For the text-containing cell, return its midpoint in (X, Y) coordinate format. 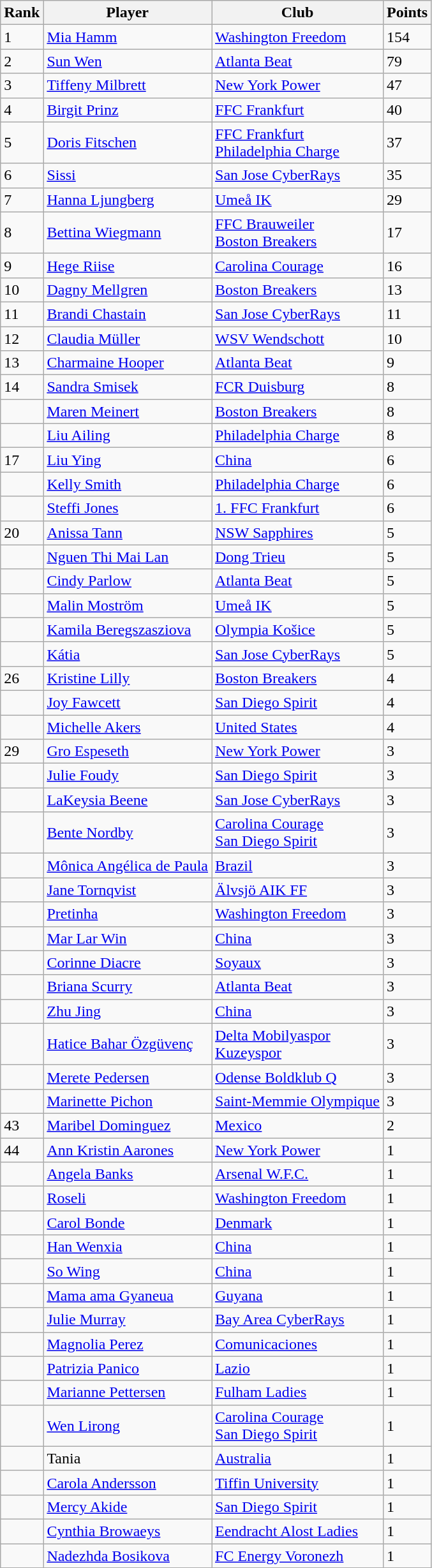
79 (407, 61)
Delta Mobilyaspor Kuzeyspor (297, 1044)
Mama ama Gyaneua (128, 1296)
Tiffeny Milbrett (128, 85)
Merete Pedersen (128, 1077)
Kelly Smith (128, 484)
Mônica Angélica de Paula (128, 866)
Hanna Ljungberg (128, 200)
Mexico (297, 1125)
LaKeysia Beene (128, 800)
Cindy Parlow (128, 581)
Club (297, 13)
Dagny Mellgren (128, 290)
Birgit Prinz (128, 110)
44 (22, 1150)
NSW Sapphires (297, 533)
Denmark (297, 1223)
Gro Espeseth (128, 751)
Han Wenxia (128, 1247)
Lazio (297, 1368)
16 (407, 265)
20 (22, 533)
Pretinha (128, 914)
Patrizia Panico (128, 1368)
Guyana (297, 1296)
Marianne Pettersen (128, 1393)
Liu Ying (128, 460)
Odense Boldklub Q (297, 1077)
Joy Fawcett (128, 702)
47 (407, 85)
Tania (128, 1458)
Malin Moström (128, 605)
12 (22, 339)
Olympia Košice (297, 630)
Anissa Tann (128, 533)
154 (407, 37)
Soyaux (297, 963)
Tiffin University (297, 1483)
Points (407, 13)
Eendracht Alost Ladies (297, 1531)
Carola Andersson (128, 1483)
Sissi (128, 175)
FC Energy Voronezh (297, 1556)
Jane Tornqvist (128, 890)
Sandra Smisek (128, 387)
1. FFC Frankfurt (297, 508)
7 (22, 200)
14 (22, 387)
Hege Riise (128, 265)
Fulham Ladies (297, 1393)
Magnolia Perez (128, 1344)
Kristine Lilly (128, 678)
Maren Meinert (128, 411)
Ann Kristin Aarones (128, 1150)
Arsenal W.F.C. (297, 1174)
Mar Lar Win (128, 938)
FFC Frankfurt Philadelphia Charge (297, 143)
FFC Brauweiler Boston Breakers (297, 232)
Maribel Dominguez (128, 1125)
43 (22, 1125)
Nguen Thi Mai Lan (128, 557)
40 (407, 110)
Saint-Memmie Olympique (297, 1101)
United States (297, 727)
Australia (297, 1458)
37 (407, 143)
Brazil (297, 866)
Bay Area CyberRays (297, 1320)
Carolina Courage (297, 265)
Bettina Wiegmann (128, 232)
Briana Scurry (128, 987)
Liu Ailing (128, 436)
Corinne Diacre (128, 963)
Marinette Pichon (128, 1101)
Mercy Akide (128, 1507)
Player (128, 13)
FFC Frankfurt (297, 110)
Sun Wen (128, 61)
Hatice Bahar Özgüvenç (128, 1044)
Bente Nordby (128, 833)
Mia Hamm (128, 37)
Brandi Chastain (128, 314)
Claudia Müller (128, 339)
Julie Murray (128, 1320)
Cynthia Browaeys (128, 1531)
Zhu Jing (128, 1011)
Comunicaciones (297, 1344)
FCR Duisburg (297, 387)
Kátia (128, 654)
Kamila Beregszasziova (128, 630)
Roseli (128, 1199)
Steffi Jones (128, 508)
35 (407, 175)
Julie Foudy (128, 776)
Doris Fitschen (128, 143)
26 (22, 678)
Nadezhda Bosikova (128, 1556)
Rank (22, 13)
Charmaine Hooper (128, 363)
Michelle Akers (128, 727)
WSV Wendschott (297, 339)
Carol Bonde (128, 1223)
Dong Trieu (297, 557)
Älvsjö AIK FF (297, 890)
Angela Banks (128, 1174)
Wen Lirong (128, 1425)
So Wing (128, 1271)
